Find where the given text appears and provide that cell's center as [X, Y] coordinate. 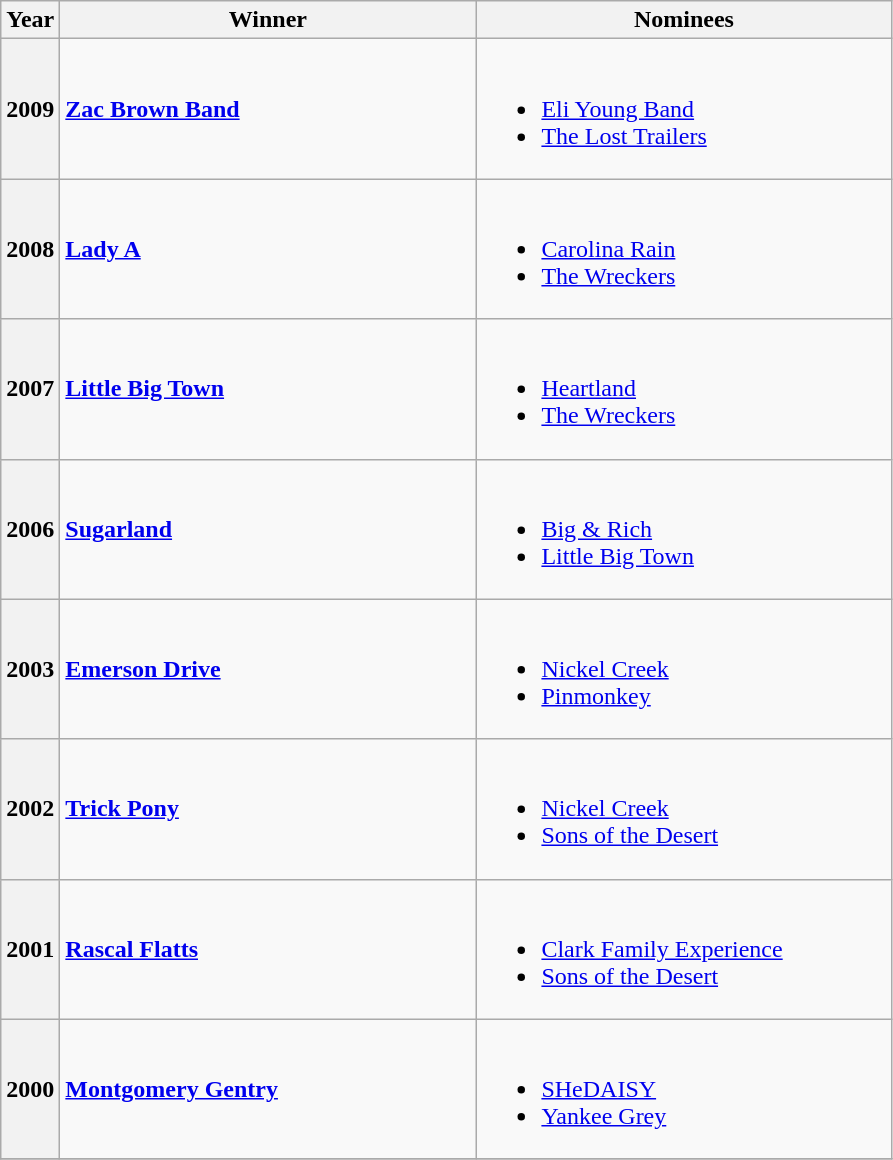
Carolina RainThe Wreckers [684, 249]
Nominees [684, 20]
Little Big Town [268, 389]
2006 [30, 529]
2001 [30, 949]
Winner [268, 20]
HeartlandThe Wreckers [684, 389]
2003 [30, 669]
SHeDAISYYankee Grey [684, 1089]
Sugarland [268, 529]
Rascal Flatts [268, 949]
2007 [30, 389]
Big & RichLittle Big Town [684, 529]
Montgomery Gentry [268, 1089]
Nickel CreekPinmonkey [684, 669]
Lady A [268, 249]
2008 [30, 249]
2002 [30, 809]
Zac Brown Band [268, 109]
Emerson Drive [268, 669]
Eli Young BandThe Lost Trailers [684, 109]
Clark Family ExperienceSons of the Desert [684, 949]
2000 [30, 1089]
Year [30, 20]
2009 [30, 109]
Nickel CreekSons of the Desert [684, 809]
Trick Pony [268, 809]
